Determine the (X, Y) coordinate at the center of the cell enclosing the given text.  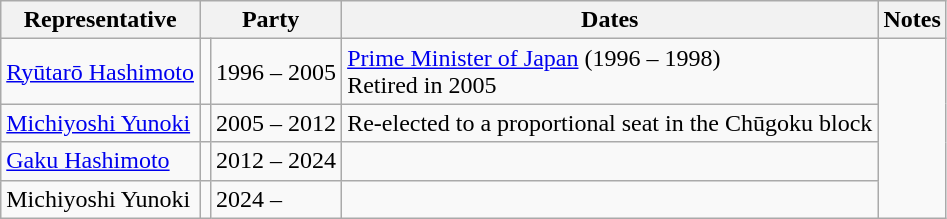
Gaku Hashimoto (100, 161)
Notes (912, 20)
Dates (610, 20)
Re-elected to a proportional seat in the Chūgoku block (610, 123)
2024 – (276, 199)
Representative (100, 20)
1996 – 2005 (276, 72)
Ryūtarō Hashimoto (100, 72)
2012 – 2024 (276, 161)
2005 – 2012 (276, 123)
Prime Minister of Japan (1996 – 1998) Retired in 2005 (610, 72)
Party (271, 20)
